Scan for the cell matching the given text and deliver its [x, y] coordinate at center. 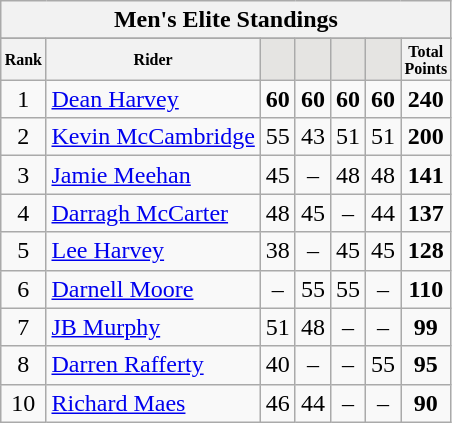
95 [426, 365]
Darren Rafferty [153, 365]
Richard Maes [153, 403]
43 [312, 137]
Darragh McCarter [153, 213]
2 [24, 137]
Jamie Meehan [153, 175]
7 [24, 327]
10 [24, 403]
110 [426, 289]
90 [426, 403]
Dean Harvey [153, 99]
Kevin McCambridge [153, 137]
JB Murphy [153, 327]
128 [426, 251]
1 [24, 99]
3 [24, 175]
141 [426, 175]
99 [426, 327]
Rank [24, 60]
137 [426, 213]
200 [426, 137]
TotalPoints [426, 60]
5 [24, 251]
240 [426, 99]
Rider [153, 60]
8 [24, 365]
Lee Harvey [153, 251]
46 [278, 403]
Darnell Moore [153, 289]
Men's Elite Standings [226, 20]
6 [24, 289]
40 [278, 365]
38 [278, 251]
4 [24, 213]
